Detect which cell encompasses the target text, then output its (X, Y) center coordinate. 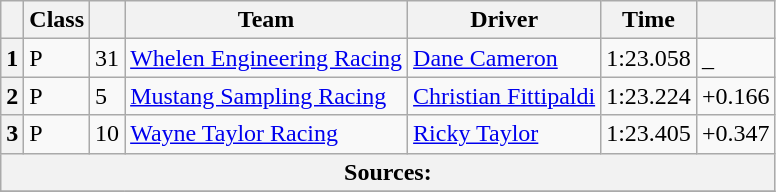
Whelen Engineering Racing (266, 58)
Mustang Sampling Racing (266, 96)
3 (12, 134)
Class (57, 20)
5 (108, 96)
Dane Cameron (504, 58)
Ricky Taylor (504, 134)
Wayne Taylor Racing (266, 134)
Time (649, 20)
Driver (504, 20)
Sources: (388, 172)
_ (736, 58)
2 (12, 96)
Christian Fittipaldi (504, 96)
1:23.224 (649, 96)
10 (108, 134)
+0.166 (736, 96)
1 (12, 58)
31 (108, 58)
1:23.405 (649, 134)
Team (266, 20)
1:23.058 (649, 58)
+0.347 (736, 134)
